Find where the given text appears and provide that cell's center as (X, Y) coordinate. 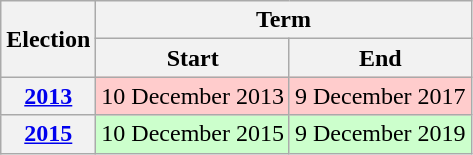
2013 (48, 96)
9 December 2019 (380, 134)
9 December 2017 (380, 96)
Term (284, 20)
Election (48, 39)
10 December 2015 (193, 134)
End (380, 58)
2015 (48, 134)
Start (193, 58)
10 December 2013 (193, 96)
